Return the [X, Y] coordinate for the center point of the cell that contains the specified text.  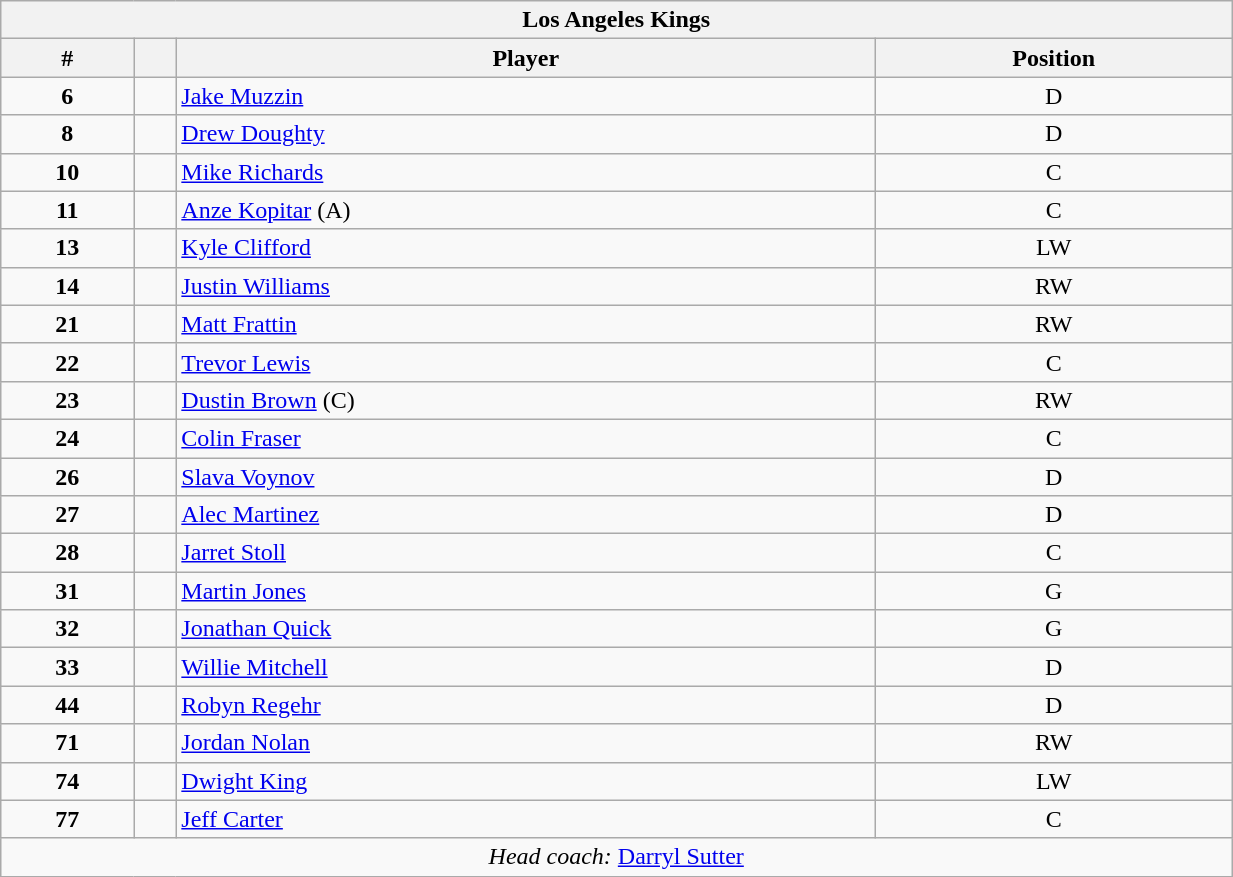
Jarret Stoll [526, 553]
Trevor Lewis [526, 362]
Willie Mitchell [526, 667]
Jordan Nolan [526, 743]
6 [68, 96]
77 [68, 819]
Head coach: Darryl Sutter [616, 857]
Kyle Clifford [526, 248]
33 [68, 667]
10 [68, 172]
13 [68, 248]
21 [68, 324]
Mike Richards [526, 172]
8 [68, 134]
Jeff Carter [526, 819]
Colin Fraser [526, 438]
Anze Kopitar (A) [526, 210]
Alec Martinez [526, 515]
Dustin Brown (C) [526, 400]
71 [68, 743]
Dwight King [526, 781]
22 [68, 362]
44 [68, 705]
Justin Williams [526, 286]
Slava Voynov [526, 477]
23 [68, 400]
Robyn Regehr [526, 705]
28 [68, 553]
31 [68, 591]
11 [68, 210]
Player [526, 58]
Matt Frattin [526, 324]
Martin Jones [526, 591]
27 [68, 515]
Drew Doughty [526, 134]
24 [68, 438]
Jonathan Quick [526, 629]
26 [68, 477]
Position [1054, 58]
Los Angeles Kings [616, 20]
32 [68, 629]
# [68, 58]
Jake Muzzin [526, 96]
74 [68, 781]
14 [68, 286]
